Provide the [X, Y] coordinate of the cell's center where the given text is located.  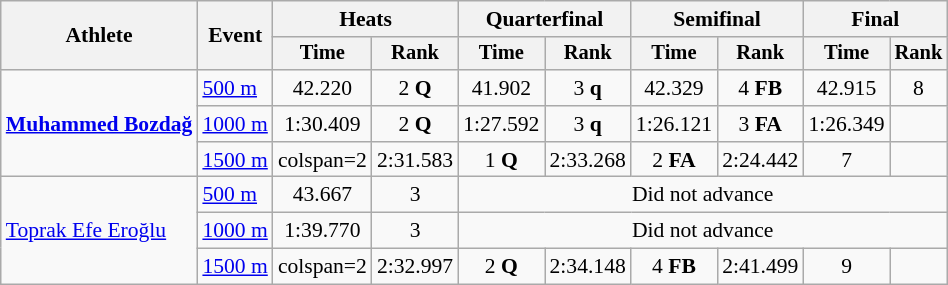
2:31.583 [415, 160]
7 [846, 160]
Final [875, 19]
2:24.442 [760, 160]
3 FA [760, 124]
41.902 [501, 88]
Quarterfinal [544, 19]
43.667 [322, 195]
42.220 [322, 88]
2:34.148 [587, 267]
1:30.409 [322, 124]
2 FA [674, 160]
1:39.770 [322, 231]
Toprak Efe Eroğlu [100, 230]
Semifinal [718, 19]
42.915 [846, 88]
Athlete [100, 36]
Heats [366, 19]
9 [846, 267]
Muhammed Bozdağ [100, 124]
1:27.592 [501, 124]
42.329 [674, 88]
2:32.997 [415, 267]
8 [919, 88]
1:26.121 [674, 124]
2:41.499 [760, 267]
1:26.349 [846, 124]
1 Q [501, 160]
2:33.268 [587, 160]
Event [234, 36]
